Identify which cell holds the provided text, then report its (x, y) central coordinate. 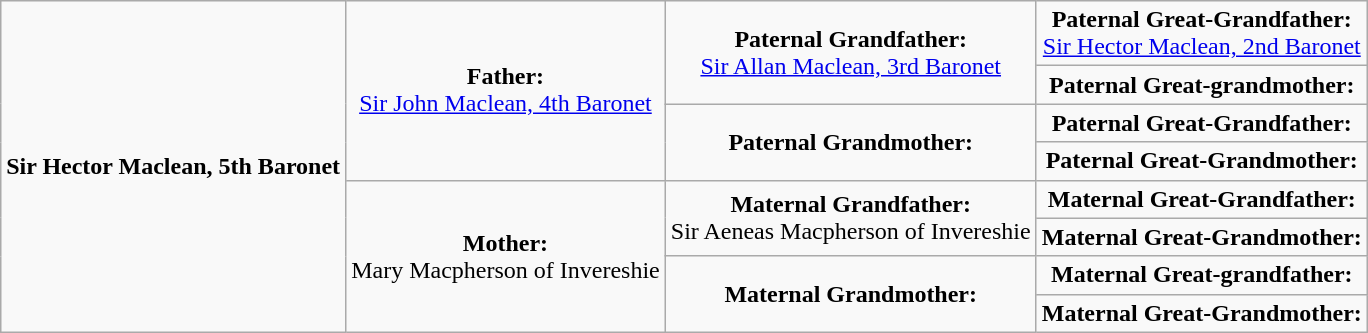
Paternal Great-Grandfather: (1202, 123)
Maternal Grandfather:Sir Aeneas Macpherson of Invereshie (850, 218)
Paternal Great-grandmother: (1202, 85)
Paternal Great-Grandmother: (1202, 161)
Maternal Grandmother: (850, 294)
Mother:Mary Macpherson of Invereshie (506, 256)
Paternal Great-Grandfather:Sir Hector Maclean, 2nd Baronet (1202, 34)
Maternal Great-grandfather: (1202, 275)
Paternal Grandmother: (850, 142)
Father:Sir John Maclean, 4th Baronet (506, 90)
Sir Hector Maclean, 5th Baronet (174, 167)
Maternal Great-Grandfather: (1202, 199)
Paternal Grandfather:Sir Allan Maclean, 3rd Baronet (850, 52)
